Provide the [x, y] coordinate of the cell's center where the given text is located.  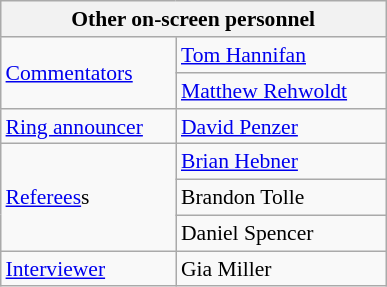
Commentators [88, 72]
Matthew Rehwoldt [281, 91]
Gia Miller [281, 269]
Refereess [88, 198]
Brandon Tolle [281, 197]
Tom Hannifan [281, 55]
Other on-screen personnel [194, 19]
David Penzer [281, 126]
Brian Hebner [281, 162]
Daniel Spencer [281, 233]
Interviewer [88, 269]
Ring announcer [88, 126]
